For the text-containing cell, return its midpoint in [X, Y] coordinate format. 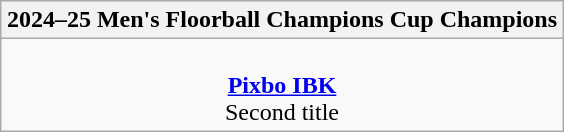
Pixbo IBK Second title [282, 85]
2024–25 Men's Floorball Champions Cup Champions [282, 20]
